Search for the cell housing the specified text and yield its (X, Y) center coordinate. 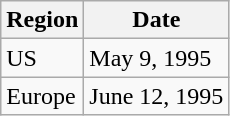
Date (156, 20)
Region (42, 20)
Europe (42, 96)
US (42, 58)
June 12, 1995 (156, 96)
May 9, 1995 (156, 58)
